From the cell containing the given text, extract its center point as [X, Y] coordinate. 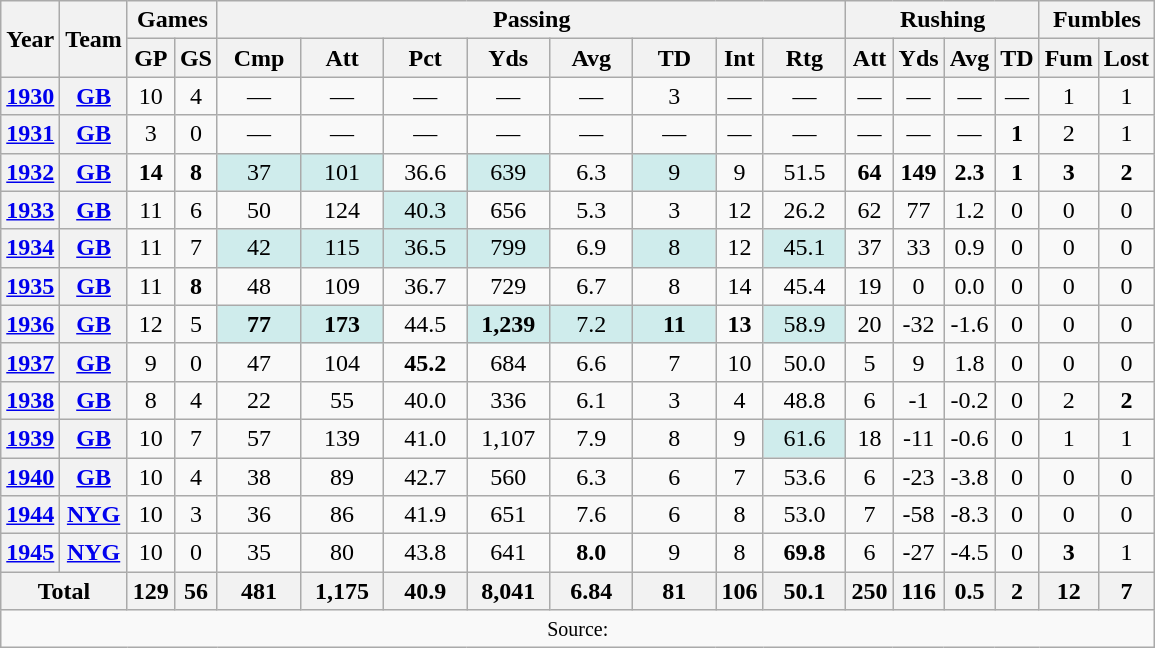
560 [508, 477]
1.2 [970, 210]
104 [342, 362]
Int [740, 58]
1937 [30, 362]
651 [508, 515]
13 [740, 324]
Games [172, 20]
6.6 [592, 362]
1,239 [508, 324]
53.6 [804, 477]
336 [508, 400]
62 [870, 210]
GP [150, 58]
41.9 [426, 515]
8.0 [592, 553]
Fum [1068, 58]
Source: [578, 629]
40.9 [426, 591]
45.2 [426, 362]
0.5 [970, 591]
Year [30, 39]
-58 [918, 515]
Team [94, 39]
-32 [918, 324]
Rtg [804, 58]
1934 [30, 248]
Passing [531, 20]
80 [342, 553]
-1 [918, 400]
38 [258, 477]
81 [674, 591]
45.4 [804, 286]
1930 [30, 96]
106 [740, 591]
1939 [30, 438]
6.9 [592, 248]
0.9 [970, 248]
Cmp [258, 58]
48.8 [804, 400]
36.7 [426, 286]
19 [870, 286]
149 [918, 172]
1938 [30, 400]
-23 [918, 477]
53.0 [804, 515]
-8.3 [970, 515]
7.6 [592, 515]
1940 [30, 477]
44.5 [426, 324]
799 [508, 248]
173 [342, 324]
109 [342, 286]
86 [342, 515]
0.0 [970, 286]
8,041 [508, 591]
1931 [30, 134]
116 [918, 591]
35 [258, 553]
6.84 [592, 591]
7.2 [592, 324]
20 [870, 324]
50.0 [804, 362]
45.1 [804, 248]
729 [508, 286]
1945 [30, 553]
47 [258, 362]
656 [508, 210]
Fumbles [1096, 20]
7.9 [592, 438]
1936 [30, 324]
58.9 [804, 324]
1935 [30, 286]
48 [258, 286]
-1.6 [970, 324]
36.6 [426, 172]
36.5 [426, 248]
124 [342, 210]
41.0 [426, 438]
-0.6 [970, 438]
43.8 [426, 553]
-27 [918, 553]
2.3 [970, 172]
115 [342, 248]
55 [342, 400]
1,107 [508, 438]
641 [508, 553]
50 [258, 210]
GS [196, 58]
129 [150, 591]
Pct [426, 58]
Rushing [942, 20]
1944 [30, 515]
1933 [30, 210]
40.3 [426, 210]
69.8 [804, 553]
684 [508, 362]
64 [870, 172]
1.8 [970, 362]
61.6 [804, 438]
6.1 [592, 400]
36 [258, 515]
Total [64, 591]
639 [508, 172]
22 [258, 400]
-11 [918, 438]
139 [342, 438]
1932 [30, 172]
481 [258, 591]
56 [196, 591]
-3.8 [970, 477]
89 [342, 477]
50.1 [804, 591]
101 [342, 172]
26.2 [804, 210]
33 [918, 248]
250 [870, 591]
18 [870, 438]
6.7 [592, 286]
42 [258, 248]
51.5 [804, 172]
Lost [1126, 58]
1,175 [342, 591]
5.3 [592, 210]
-4.5 [970, 553]
57 [258, 438]
40.0 [426, 400]
-0.2 [970, 400]
42.7 [426, 477]
